Identify which cell holds the provided text, then report its [x, y] central coordinate. 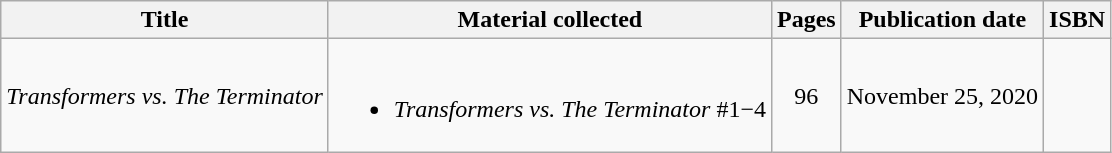
Title [165, 20]
Publication date [942, 20]
Pages [806, 20]
November 25, 2020 [942, 96]
Material collected [550, 20]
96 [806, 96]
Transformers vs. The Terminator [165, 96]
Transformers vs. The Terminator #1−4 [550, 96]
ISBN [1078, 20]
